Detect which cell encompasses the target text, then output its [X, Y] center coordinate. 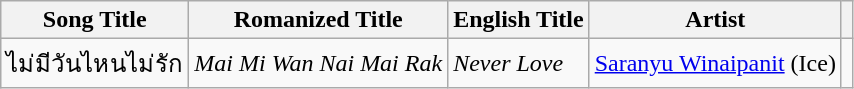
Saranyu Winaipanit (Ice) [715, 64]
English Title [519, 20]
ไม่มีวันไหนไม่รัก [95, 64]
Song Title [95, 20]
Never Love [519, 64]
Artist [715, 20]
Romanized Title [318, 20]
Mai Mi Wan Nai Mai Rak [318, 64]
